Locate the cell with the specified text and output its [X, Y] center coordinate. 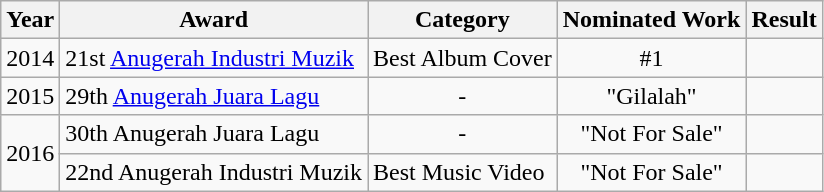
22nd Anugerah Industri Muzik [214, 172]
2015 [30, 96]
Best Music Video [463, 172]
21st Anugerah Industri Muzik [214, 58]
Year [30, 20]
#1 [652, 58]
"Gilalah" [652, 96]
Nominated Work [652, 20]
Best Album Cover [463, 58]
2014 [30, 58]
Award [214, 20]
2016 [30, 153]
Result [784, 20]
30th Anugerah Juara Lagu [214, 134]
29th Anugerah Juara Lagu [214, 96]
Category [463, 20]
